Search for the cell housing the specified text and yield its (X, Y) center coordinate. 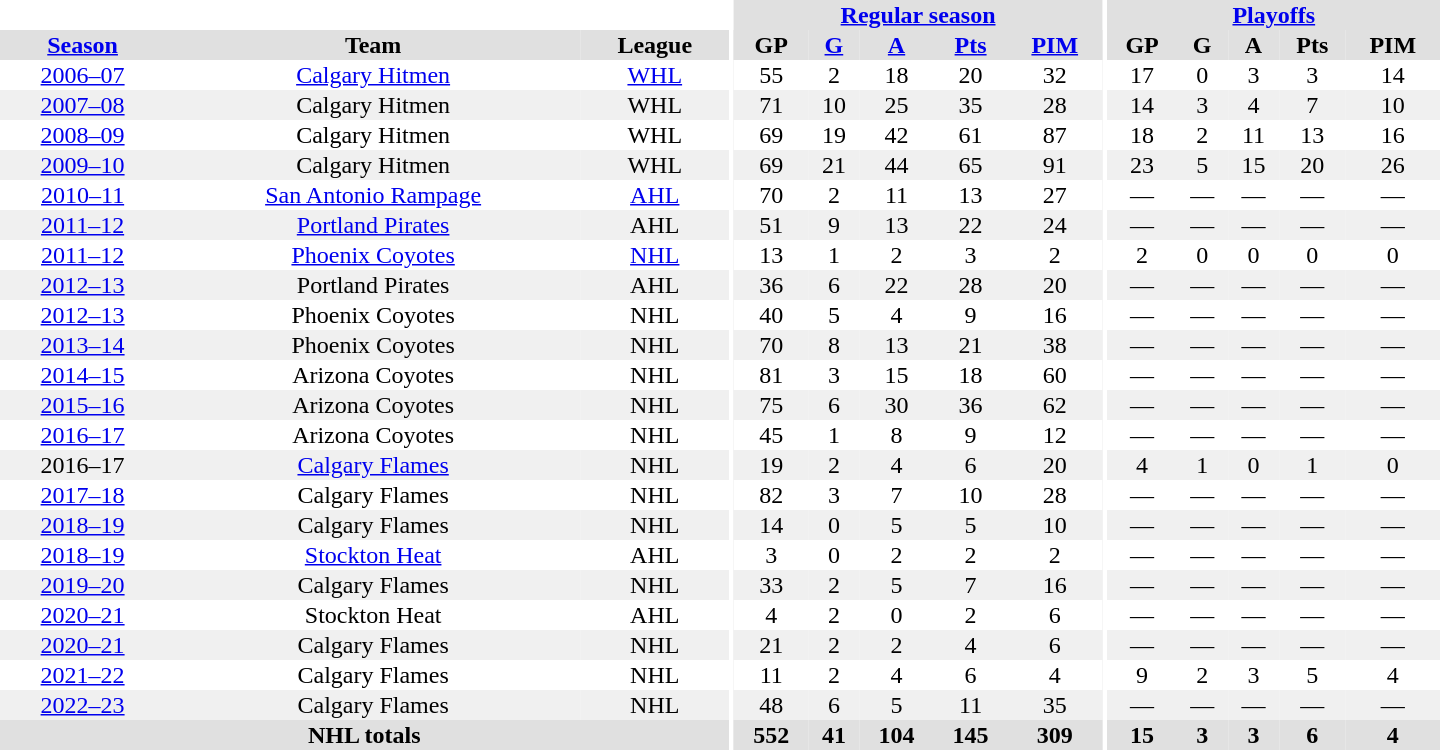
81 (771, 375)
40 (771, 315)
2021–22 (82, 675)
60 (1055, 375)
71 (771, 105)
2015–16 (82, 405)
51 (771, 225)
32 (1055, 75)
Regular season (918, 15)
2013–14 (82, 345)
41 (834, 735)
NHL totals (364, 735)
87 (1055, 135)
45 (771, 435)
48 (771, 705)
104 (897, 735)
2006–07 (82, 75)
552 (771, 735)
91 (1055, 165)
62 (1055, 405)
2019–20 (82, 585)
2022–23 (82, 705)
2014–15 (82, 375)
65 (971, 165)
75 (771, 405)
Playoffs (1274, 15)
33 (771, 585)
Team (373, 45)
145 (971, 735)
38 (1055, 345)
25 (897, 105)
82 (771, 495)
61 (971, 135)
2009–10 (82, 165)
2017–18 (82, 495)
17 (1142, 75)
2008–09 (82, 135)
24 (1055, 225)
55 (771, 75)
44 (897, 165)
Season (82, 45)
2007–08 (82, 105)
23 (1142, 165)
309 (1055, 735)
League (654, 45)
27 (1055, 195)
42 (897, 135)
26 (1393, 165)
12 (1055, 435)
2010–11 (82, 195)
San Antonio Rampage (373, 195)
30 (897, 405)
